Identify which cell holds the provided text, then report its (X, Y) central coordinate. 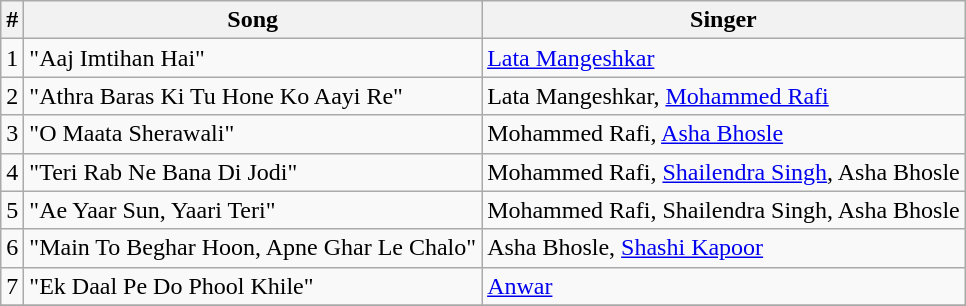
Lata Mangeshkar, Mohammed Rafi (724, 96)
Asha Bhosle, Shashi Kapoor (724, 248)
"O Maata Sherawali" (253, 134)
# (12, 20)
Lata Mangeshkar (724, 58)
"Ae Yaar Sun, Yaari Teri" (253, 210)
6 (12, 248)
"Athra Baras Ki Tu Hone Ko Aayi Re" (253, 96)
2 (12, 96)
Song (253, 20)
3 (12, 134)
7 (12, 286)
5 (12, 210)
4 (12, 172)
"Ek Daal Pe Do Phool Khile" (253, 286)
1 (12, 58)
"Aaj Imtihan Hai" (253, 58)
Mohammed Rafi, Asha Bhosle (724, 134)
"Teri Rab Ne Bana Di Jodi" (253, 172)
Anwar (724, 286)
"Main To Beghar Hoon, Apne Ghar Le Chalo" (253, 248)
Singer (724, 20)
